Scan for the cell matching the given text and deliver its [X, Y] coordinate at center. 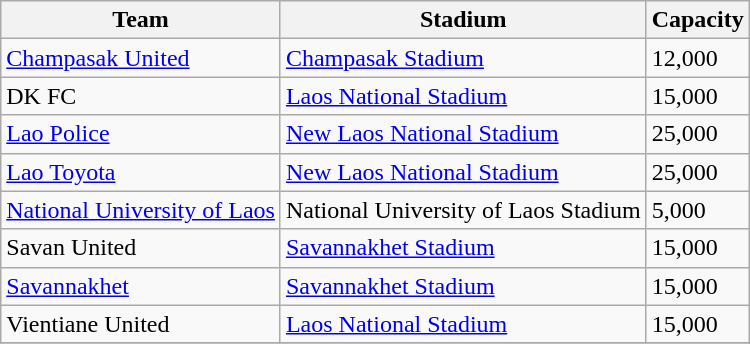
Savannakhet [141, 286]
Savan United [141, 248]
Champasak Stadium [463, 58]
DK FC [141, 96]
Lao Toyota [141, 172]
Capacity [698, 20]
Team [141, 20]
Vientiane United [141, 324]
Champasak United [141, 58]
12,000 [698, 58]
Lao Police [141, 134]
5,000 [698, 210]
National University of Laos Stadium [463, 210]
National University of Laos [141, 210]
Stadium [463, 20]
